Identify which cell holds the provided text, then report its [x, y] central coordinate. 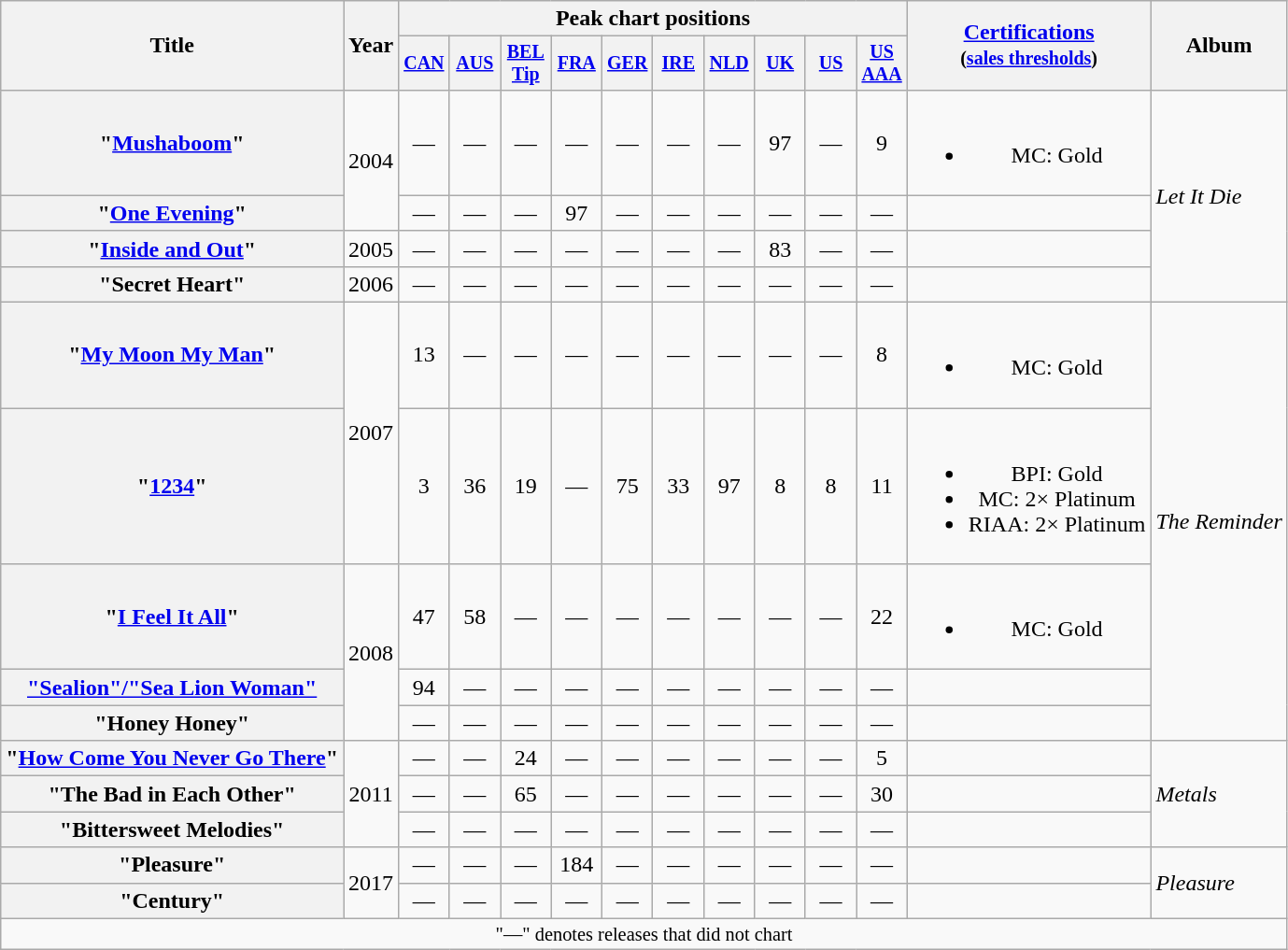
IRE [678, 64]
13 [424, 355]
2005 [372, 248]
GER [628, 64]
US [830, 64]
"Sealion"/"Sea Lion Woman" [172, 688]
Peak chart positions [654, 19]
2007 [372, 433]
FRA [576, 64]
11 [882, 486]
3 [424, 486]
NLD [729, 64]
Year [372, 46]
94 [424, 688]
2004 [372, 161]
24 [526, 759]
"Pleasure" [172, 865]
"Century" [172, 900]
"How Come You Never Go There" [172, 759]
"One Evening" [172, 213]
"—" denotes releases that did not chart [644, 934]
47 [424, 617]
BPI: GoldMC: 2× PlatinumRIAA: 2× Platinum [1029, 486]
"Inside and Out" [172, 248]
2017 [372, 883]
UK [780, 64]
BELTip [526, 64]
Let It Die [1219, 196]
9 [882, 142]
5 [882, 759]
"Bittersweet Melodies" [172, 829]
2006 [372, 284]
184 [576, 865]
Pleasure [1219, 883]
19 [526, 486]
Album [1219, 46]
33 [678, 486]
CAN [424, 64]
58 [474, 617]
75 [628, 486]
30 [882, 794]
US AAA [882, 64]
AUS [474, 64]
"My Moon My Man" [172, 355]
2011 [372, 794]
"Mushaboom" [172, 142]
"Honey Honey" [172, 723]
36 [474, 486]
22 [882, 617]
"I Feel It All" [172, 617]
"1234" [172, 486]
Certifications(sales thresholds) [1029, 46]
Metals [1219, 794]
2008 [372, 652]
"The Bad in Each Other" [172, 794]
65 [526, 794]
The Reminder [1219, 521]
"Secret Heart" [172, 284]
Title [172, 46]
83 [780, 248]
